Output the [X, Y] coordinate of the center of the cell containing the given text.  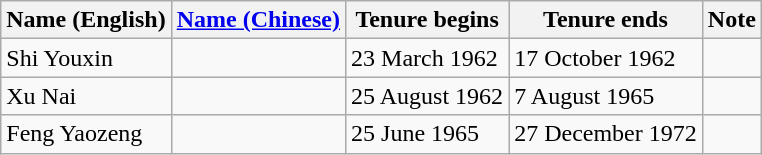
Xu Nai [86, 96]
Tenure ends [606, 20]
25 June 1965 [428, 134]
Note [732, 20]
Feng Yaozeng [86, 134]
17 October 1962 [606, 58]
Name (English) [86, 20]
Name (Chinese) [258, 20]
25 August 1962 [428, 96]
Shi Youxin [86, 58]
23 March 1962 [428, 58]
Tenure begins [428, 20]
7 August 1965 [606, 96]
27 December 1972 [606, 134]
